From the cell containing the given text, extract its center point as (x, y) coordinate. 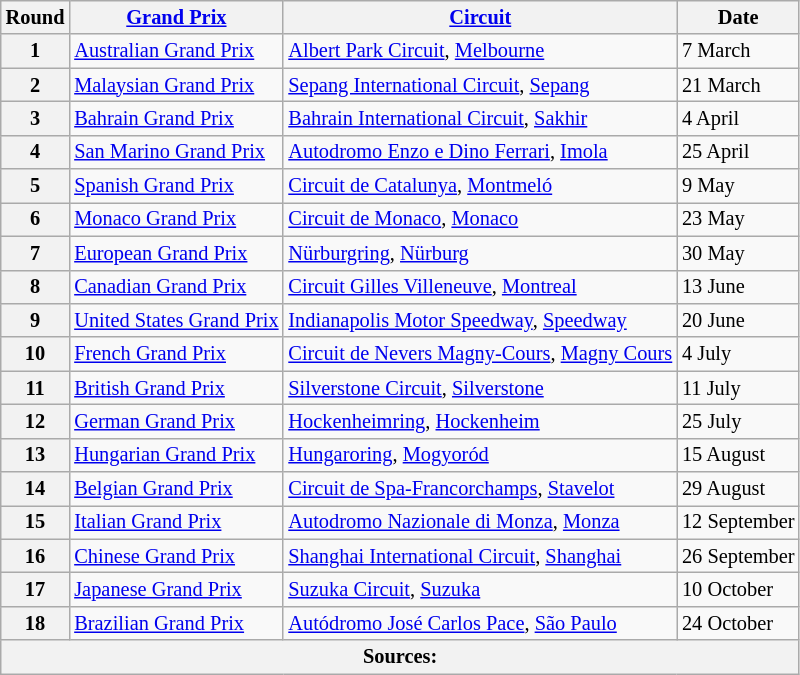
25 April (738, 152)
German Grand Prix (176, 421)
13 (36, 455)
Silverstone Circuit, Silverstone (480, 388)
29 August (738, 489)
24 October (738, 623)
12 (36, 421)
Circuit de Nevers Magny-Cours, Magny Cours (480, 354)
Belgian Grand Prix (176, 489)
Sepang International Circuit, Sepang (480, 85)
23 May (738, 219)
Hungaroring, Mogyoród (480, 455)
Autodromo Nazionale di Monza, Monza (480, 522)
Chinese Grand Prix (176, 556)
6 (36, 219)
26 September (738, 556)
20 June (738, 320)
9 (36, 320)
Hockenheimring, Hockenheim (480, 421)
Canadian Grand Prix (176, 287)
Circuit de Spa-Francorchamps, Stavelot (480, 489)
14 (36, 489)
2 (36, 85)
Albert Park Circuit, Melbourne (480, 51)
Indianapolis Motor Speedway, Speedway (480, 320)
5 (36, 186)
Circuit de Monaco, Monaco (480, 219)
10 (36, 354)
7 (36, 253)
21 March (738, 85)
11 (36, 388)
4 July (738, 354)
Italian Grand Prix (176, 522)
Hungarian Grand Prix (176, 455)
8 (36, 287)
15 (36, 522)
Bahrain International Circuit, Sakhir (480, 118)
Autódromo José Carlos Pace, São Paulo (480, 623)
12 September (738, 522)
Monaco Grand Prix (176, 219)
Nürburgring, Nürburg (480, 253)
European Grand Prix (176, 253)
Japanese Grand Prix (176, 589)
7 March (738, 51)
Round (36, 17)
Date (738, 17)
11 July (738, 388)
San Marino Grand Prix (176, 152)
15 August (738, 455)
Circuit Gilles Villeneuve, Montreal (480, 287)
4 (36, 152)
Brazilian Grand Prix (176, 623)
4 April (738, 118)
16 (36, 556)
United States Grand Prix (176, 320)
Circuit de Catalunya, Montmeló (480, 186)
Circuit (480, 17)
9 May (738, 186)
Autodromo Enzo e Dino Ferrari, Imola (480, 152)
Shanghai International Circuit, Shanghai (480, 556)
French Grand Prix (176, 354)
30 May (738, 253)
Bahrain Grand Prix (176, 118)
Sources: (400, 657)
25 July (738, 421)
1 (36, 51)
18 (36, 623)
Grand Prix (176, 17)
10 October (738, 589)
3 (36, 118)
British Grand Prix (176, 388)
Spanish Grand Prix (176, 186)
Suzuka Circuit, Suzuka (480, 589)
Australian Grand Prix (176, 51)
13 June (738, 287)
Malaysian Grand Prix (176, 85)
17 (36, 589)
